Search for the cell housing the specified text and yield its (X, Y) center coordinate. 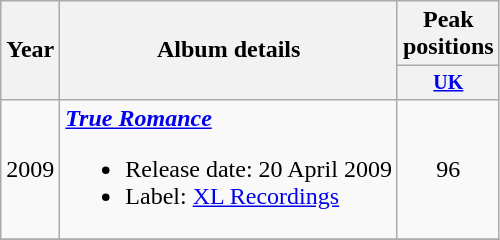
96 (448, 169)
Album details (229, 50)
UK (448, 82)
Year (30, 50)
2009 (30, 169)
True RomanceRelease date: 20 April 2009Label: XL Recordings (229, 169)
Peak positions (448, 34)
